Output the [X, Y] coordinate of the center of the cell containing the given text.  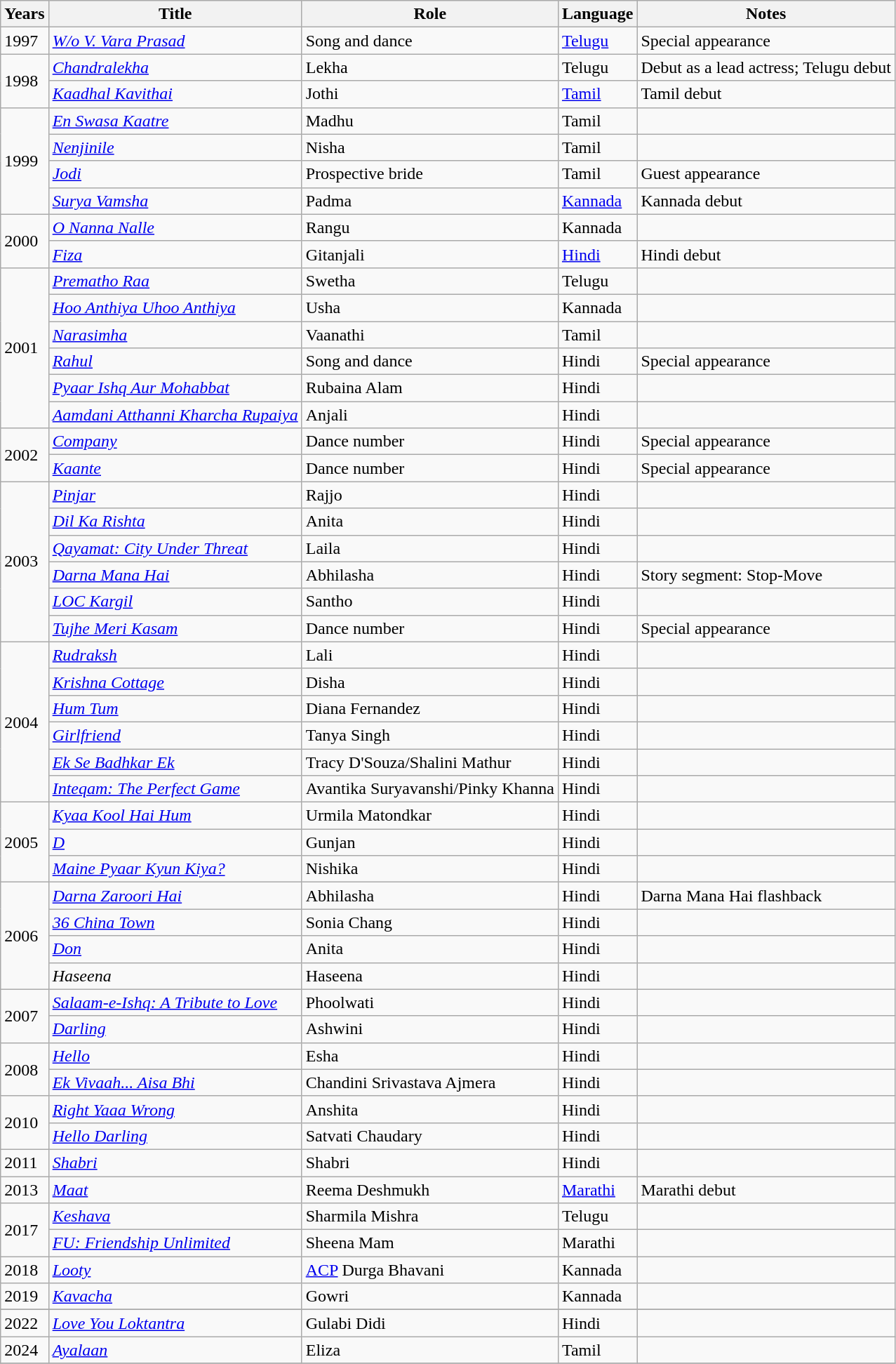
2000 [25, 241]
Phoolwati [429, 1002]
Satvati Chaudary [429, 1136]
Jodi [175, 174]
Kaadhal Kavithai [175, 94]
Darling [175, 1029]
Tanya Singh [429, 735]
Darna Zaroori Hai [175, 896]
Santho [429, 602]
Gulabi Didi [429, 1323]
Sheena Mam [429, 1243]
Keshava [175, 1217]
Gowri [429, 1297]
Sonia Chang [429, 922]
Anshita [429, 1109]
Vaanathi [429, 335]
2013 [25, 1190]
Story segment: Stop-Move [766, 575]
Rangu [429, 227]
2008 [25, 1069]
Language [597, 14]
Ayalaan [175, 1350]
Rahul [175, 362]
Inteqam: The Perfect Game [175, 789]
2001 [25, 347]
Maat [175, 1190]
Nisha [429, 147]
Lali [429, 655]
Surya Vamsha [175, 201]
Dil Ka Rishta [175, 522]
Pinjar [175, 495]
2002 [25, 455]
2006 [25, 936]
Girlfriend [175, 735]
Padma [429, 201]
2024 [25, 1350]
2017 [25, 1230]
Don [175, 949]
Ek Se Badhkar Ek [175, 762]
Madhu [429, 121]
Nenjinile [175, 147]
Krishna Cottage [175, 682]
Salaam-e-Ishq: A Tribute to Love [175, 1002]
2010 [25, 1123]
Hum Tum [175, 708]
Maine Pyaar Kyun Kiya? [175, 869]
Ashwini [429, 1029]
Debut as a lead actress; Telugu debut [766, 67]
2011 [25, 1163]
Darna Mana Hai flashback [766, 896]
Darna Mana Hai [175, 575]
Tracy D'Souza/Shalini Mathur [429, 762]
D [175, 842]
Swetha [429, 281]
2019 [25, 1297]
Reema Deshmukh [429, 1190]
En Swasa Kaatre [175, 121]
Fiza [175, 254]
Urmila Matondkar [429, 816]
Hello Darling [175, 1136]
2005 [25, 842]
Disha [429, 682]
Tamil debut [766, 94]
1997 [25, 41]
Diana Fernandez [429, 708]
2004 [25, 722]
Jothi [429, 94]
Right Yaaa Wrong [175, 1109]
Rudraksh [175, 655]
2018 [25, 1270]
Qayamat: City Under Threat [175, 548]
Prematho Raa [175, 281]
Prospective bride [429, 174]
Lekha [429, 67]
Looty [175, 1270]
Chandini Srivastava Ajmera [429, 1082]
O Nanna Nalle [175, 227]
Role [429, 14]
Gitanjali [429, 254]
Rubaina Alam [429, 388]
Kaante [175, 468]
Narasimha [175, 335]
Esha [429, 1056]
Gunjan [429, 842]
Hello [175, 1056]
Love You Loktantra [175, 1323]
Title [175, 14]
ACP Durga Bhavani [429, 1270]
1999 [25, 161]
Anjali [429, 415]
Usha [429, 307]
Ek Vivaah... Aisa Bhi [175, 1082]
FU: Friendship Unlimited [175, 1243]
Years [25, 14]
LOC Kargil [175, 602]
Pyaar Ishq Aur Mohabbat [175, 388]
1998 [25, 81]
Marathi debut [766, 1190]
Sharmila Mishra [429, 1217]
Kyaa Kool Hai Hum [175, 816]
Notes [766, 14]
2022 [25, 1323]
Avantika Suryavanshi/Pinky Khanna [429, 789]
36 China Town [175, 922]
Kavacha [175, 1297]
Guest appearance [766, 174]
W/o V. Vara Prasad [175, 41]
Aamdani Atthanni Kharcha Rupaiya [175, 415]
Kannada debut [766, 201]
Rajjo [429, 495]
Company [175, 442]
Eliza [429, 1350]
2003 [25, 562]
Hoo Anthiya Uhoo Anthiya [175, 307]
Tujhe Meri Kasam [175, 628]
Hindi debut [766, 254]
Chandralekha [175, 67]
Nishika [429, 869]
Laila [429, 548]
2007 [25, 1016]
